Determine the [X, Y] coordinate at the center of the cell enclosing the given text.  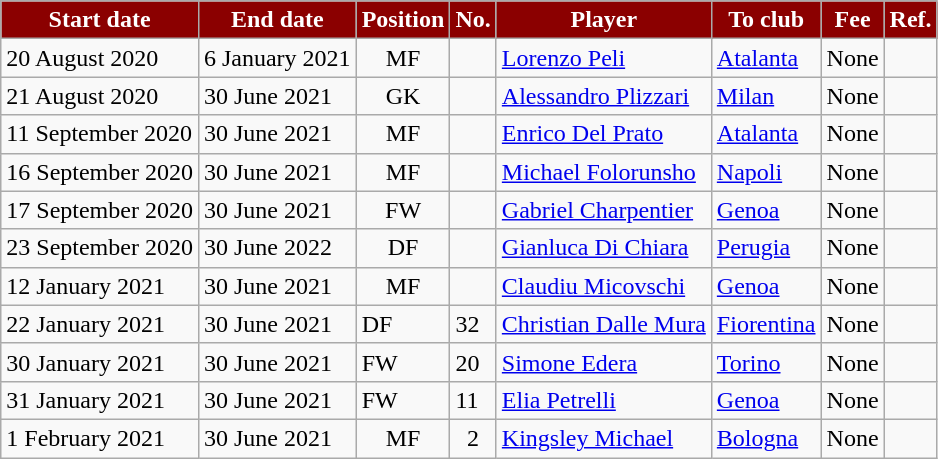
Start date [100, 20]
End date [277, 20]
17 September 2020 [100, 210]
No. [473, 20]
20 August 2020 [100, 58]
31 January 2021 [100, 400]
16 September 2020 [100, 172]
Gianluca Di Chiara [604, 248]
Gabriel Charpentier [604, 210]
Milan [766, 96]
30 January 2021 [100, 362]
21 August 2020 [100, 96]
1 February 2021 [100, 438]
23 September 2020 [100, 248]
11 [473, 400]
32 [473, 324]
12 January 2021 [100, 286]
Simone Edera [604, 362]
Fee [852, 20]
Player [604, 20]
Christian Dalle Mura [604, 324]
Position [403, 20]
GK [403, 96]
Napoli [766, 172]
Lorenzo Peli [604, 58]
Michael Folorunsho [604, 172]
Enrico Del Prato [604, 134]
Bologna [766, 438]
6 January 2021 [277, 58]
30 June 2022 [277, 248]
Perugia [766, 248]
11 September 2020 [100, 134]
Torino [766, 362]
Ref. [910, 20]
Elia Petrelli [604, 400]
22 January 2021 [100, 324]
Fiorentina [766, 324]
Kingsley Michael [604, 438]
To club [766, 20]
20 [473, 362]
Claudiu Micovschi [604, 286]
Alessandro Plizzari [604, 96]
2 [473, 438]
